Identify which cell holds the provided text, then report its [X, Y] central coordinate. 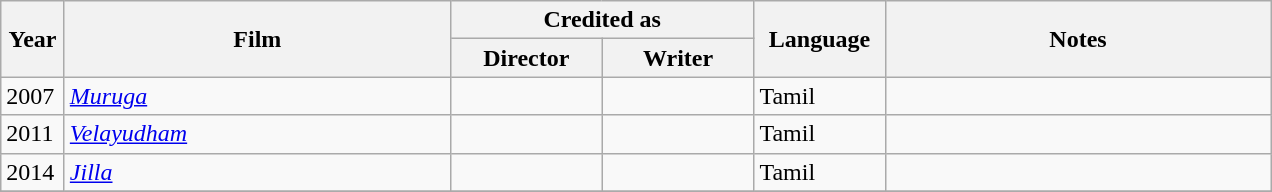
Year [33, 39]
Director [526, 58]
Film [257, 39]
2007 [33, 96]
Muruga [257, 96]
Velayudham [257, 134]
Jilla [257, 172]
Notes [1078, 39]
2014 [33, 172]
Credited as [602, 20]
Language [820, 39]
2011 [33, 134]
Writer [678, 58]
